Search for the cell housing the specified text and yield its (x, y) center coordinate. 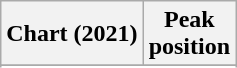
Chart (2021) (72, 34)
Peakposition (189, 34)
